Output the (X, Y) coordinate of the center of the cell containing the given text.  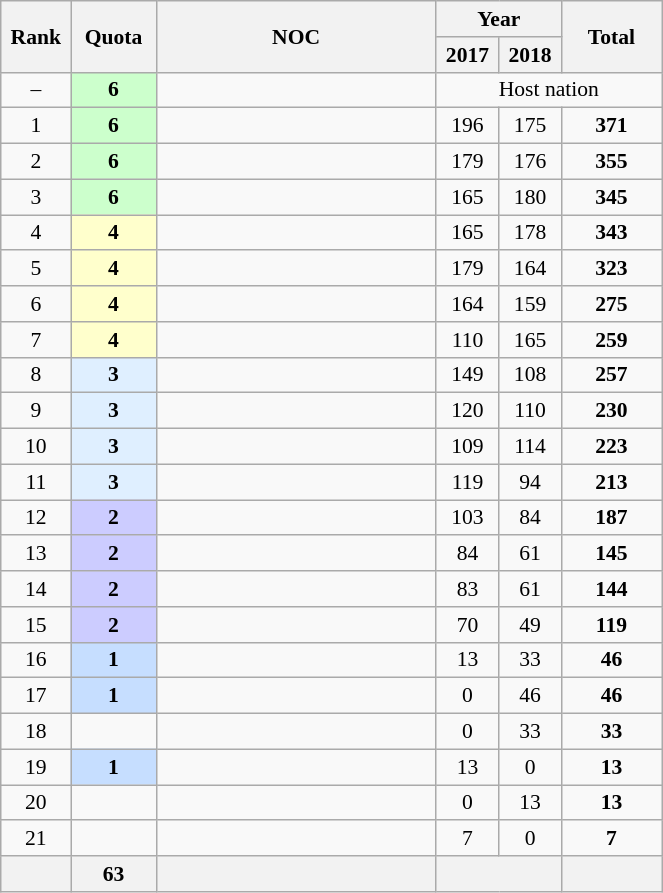
223 (611, 447)
18 (36, 732)
94 (530, 482)
109 (468, 447)
371 (611, 126)
345 (611, 197)
63 (114, 874)
120 (468, 411)
19 (36, 767)
175 (530, 126)
14 (36, 589)
21 (36, 839)
12 (36, 518)
187 (611, 518)
17 (36, 696)
145 (611, 554)
11 (36, 482)
149 (468, 375)
159 (530, 304)
2017 (468, 55)
230 (611, 411)
176 (530, 162)
8 (36, 375)
20 (36, 803)
213 (611, 482)
180 (530, 197)
108 (530, 375)
114 (530, 447)
2018 (530, 55)
Rank (36, 36)
15 (36, 625)
343 (611, 233)
259 (611, 340)
144 (611, 589)
9 (36, 411)
Quota (114, 36)
178 (530, 233)
NOC (296, 36)
5 (36, 269)
83 (468, 589)
Total (611, 36)
10 (36, 447)
49 (530, 625)
355 (611, 162)
16 (36, 660)
– (36, 90)
275 (611, 304)
257 (611, 375)
70 (468, 625)
323 (611, 269)
Year (498, 19)
196 (468, 126)
Host nation (548, 90)
103 (468, 518)
